Identify which cell holds the provided text, then report its (x, y) central coordinate. 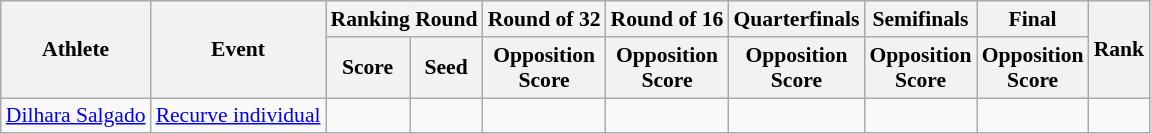
Round of 32 (544, 19)
Quarterfinals (796, 19)
Dilhara Salgado (76, 116)
Rank (1120, 50)
Round of 16 (668, 19)
Event (238, 50)
Seed (446, 68)
Semifinals (920, 19)
Athlete (76, 50)
Recurve individual (238, 116)
Final (1033, 19)
Score (368, 68)
Ranking Round (404, 19)
